Detect which cell encompasses the target text, then output its (x, y) center coordinate. 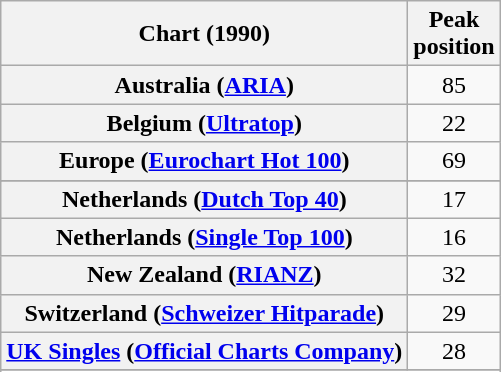
UK Singles (Official Charts Company) (204, 351)
Australia (ARIA) (204, 85)
29 (454, 313)
22 (454, 123)
Chart (1990) (204, 34)
Netherlands (Single Top 100) (204, 237)
16 (454, 237)
17 (454, 199)
Netherlands (Dutch Top 40) (204, 199)
Belgium (Ultratop) (204, 123)
Peakposition (454, 34)
85 (454, 85)
28 (454, 351)
69 (454, 161)
New Zealand (RIANZ) (204, 275)
Switzerland (Schweizer Hitparade) (204, 313)
Europe (Eurochart Hot 100) (204, 161)
32 (454, 275)
